Output the (x, y) coordinate of the center of the cell containing the given text.  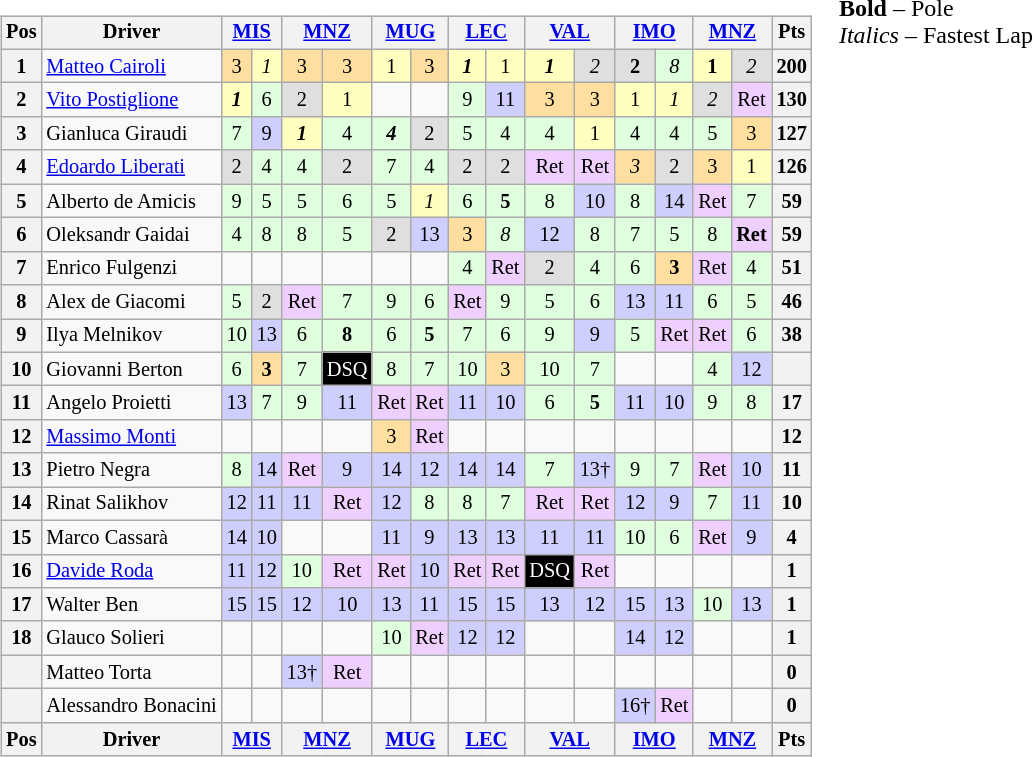
126 (792, 167)
38 (792, 336)
Ilya Melnikov (131, 336)
Alberto de Amicis (131, 201)
Pietro Negra (131, 470)
Enrico Fulgenzi (131, 268)
Glauco Solieri (131, 638)
Marco Cassarà (131, 537)
18 (21, 638)
127 (792, 134)
Matteo Cairoli (131, 66)
Rinat Salikhov (131, 504)
Oleksandr Gaidai (131, 235)
200 (792, 66)
Alex de Giacomi (131, 302)
Giovanni Berton (131, 369)
16 (21, 571)
Massimo Monti (131, 437)
Edoardo Liberati (131, 167)
46 (792, 302)
130 (792, 100)
16† (635, 706)
Davide Roda (131, 571)
Angelo Proietti (131, 403)
Matteo Torta (131, 672)
51 (792, 268)
Gianluca Giraudi (131, 134)
Alessandro Bonacini (131, 706)
Vito Postiglione (131, 100)
Walter Ben (131, 605)
